Find where the given text appears and provide that cell's center as (x, y) coordinate. 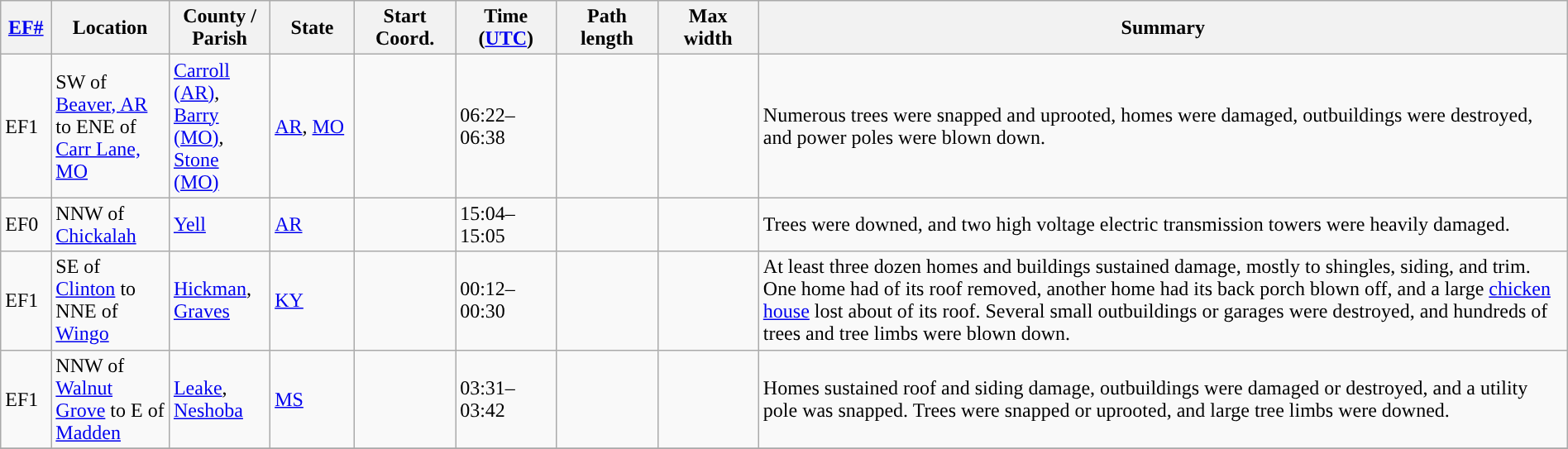
EF# (26, 28)
Hickman, Graves (219, 301)
County / Parish (219, 28)
Numerous trees were snapped and uprooted, homes were damaged, outbuildings were destroyed, and power poles were blown down. (1163, 126)
Yell (219, 225)
NNW of Chickalah (111, 225)
Location (111, 28)
Start Coord. (404, 28)
EF0 (26, 225)
Max width (708, 28)
03:31–03:42 (506, 399)
Leake, Neshoba (219, 399)
AR, MO (313, 126)
06:22–06:38 (506, 126)
00:12–00:30 (506, 301)
Time (UTC) (506, 28)
MS (313, 399)
SW of Beaver, AR to ENE of Carr Lane, MO (111, 126)
KY (313, 301)
Trees were downed, and two high voltage electric transmission towers were heavily damaged. (1163, 225)
AR (313, 225)
Carroll (AR), Barry (MO), Stone (MO) (219, 126)
NNW of Walnut Grove to E of Madden (111, 399)
Path length (607, 28)
SE of Clinton to NNE of Wingo (111, 301)
State (313, 28)
15:04–15:05 (506, 225)
Summary (1163, 28)
